Scan for the cell matching the given text and deliver its [x, y] coordinate at center. 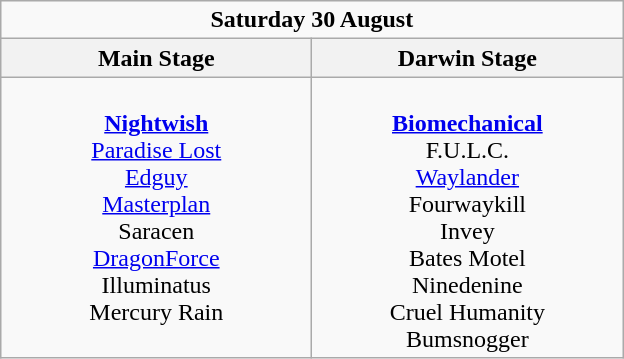
Darwin Stage [468, 58]
Saturday 30 August [312, 20]
Nightwish Paradise Lost Edguy Masterplan Saracen DragonForce Illuminatus Mercury Rain [156, 218]
Biomechanical F.U.L.C. Waylander Fourwaykill Invey Bates Motel Ninedenine Cruel Humanity Bumsnogger [468, 218]
Main Stage [156, 58]
